Output the (x, y) coordinate of the center of the cell containing the given text.  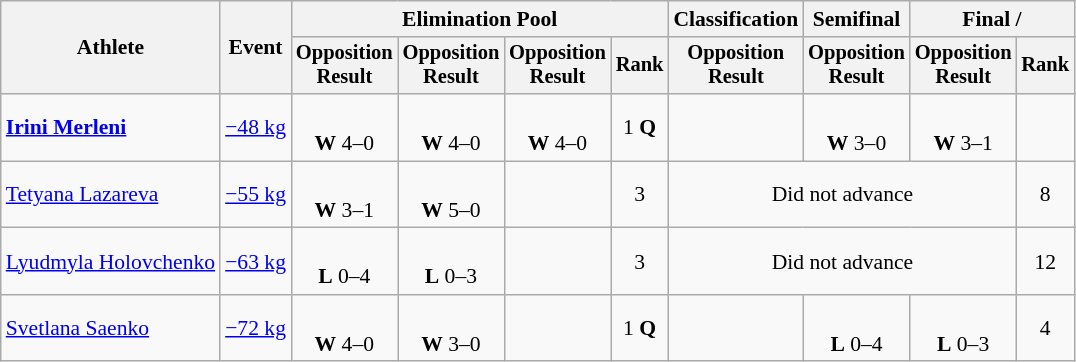
8 (1045, 194)
−55 kg (256, 194)
W 5–0 (452, 194)
Athlete (110, 48)
−63 kg (256, 262)
Tetyana Lazareva (110, 194)
4 (1045, 328)
Irini Merleni (110, 128)
12 (1045, 262)
Elimination Pool (480, 19)
Event (256, 48)
Classification (736, 19)
−72 kg (256, 328)
Final / (992, 19)
Lyudmyla Holovchenko (110, 262)
−48 kg (256, 128)
Svetlana Saenko (110, 328)
Semifinal (856, 19)
